Return (X, Y) of the center of cell containing provided text 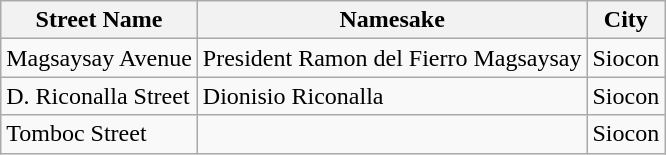
Tomboc Street (100, 134)
D. Riconalla Street (100, 96)
President Ramon del Fierro Magsaysay (392, 58)
Namesake (392, 20)
Magsaysay Avenue (100, 58)
Street Name (100, 20)
City (626, 20)
Dionisio Riconalla (392, 96)
